Return [x, y] of the center of cell containing provided text 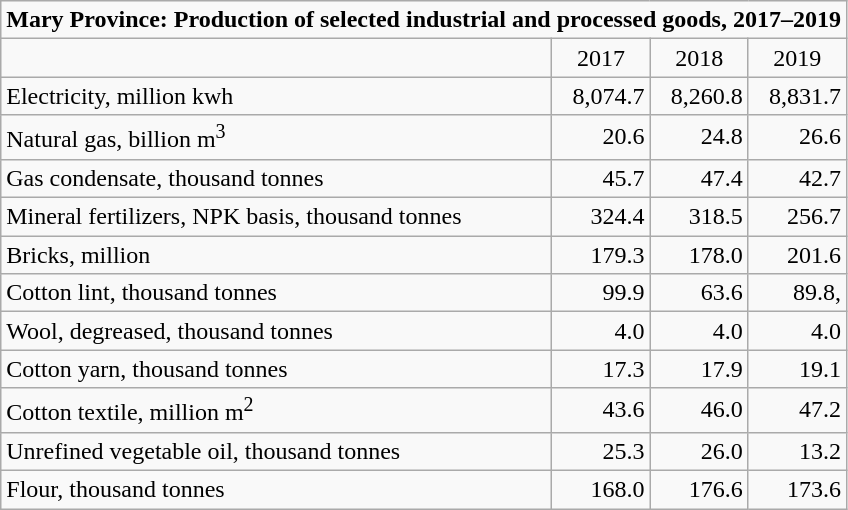
318.5 [699, 217]
2019 [797, 58]
Bricks, million [276, 255]
45.7 [601, 178]
176.6 [699, 489]
17.9 [699, 369]
Flour, thousand tonnes [276, 489]
13.2 [797, 451]
17.3 [601, 369]
324.4 [601, 217]
Electricity, million kwh [276, 96]
25.3 [601, 451]
47.2 [797, 410]
Unrefined vegetable oil, thousand tonnes [276, 451]
43.6 [601, 410]
Natural gas, billion m3 [276, 138]
201.6 [797, 255]
178.0 [699, 255]
Cotton lint, thousand tonnes [276, 293]
8,260.8 [699, 96]
Gas condensate, thousand tonnes [276, 178]
Cotton yarn, thousand tonnes [276, 369]
99.9 [601, 293]
63.6 [699, 293]
Mary Province: Production of selected industrial and processed goods, 2017–2019 [424, 20]
173.6 [797, 489]
24.8 [699, 138]
8,074.7 [601, 96]
8,831.7 [797, 96]
26.6 [797, 138]
89.8, [797, 293]
256.7 [797, 217]
2018 [699, 58]
42.7 [797, 178]
26.0 [699, 451]
19.1 [797, 369]
179.3 [601, 255]
46.0 [699, 410]
168.0 [601, 489]
47.4 [699, 178]
Mineral fertilizers, NPK basis, thousand tonnes [276, 217]
Cotton textile, million m2 [276, 410]
2017 [601, 58]
Wool, degreased, thousand tonnes [276, 331]
20.6 [601, 138]
